Locate the cell with the specified text and output its (x, y) center coordinate. 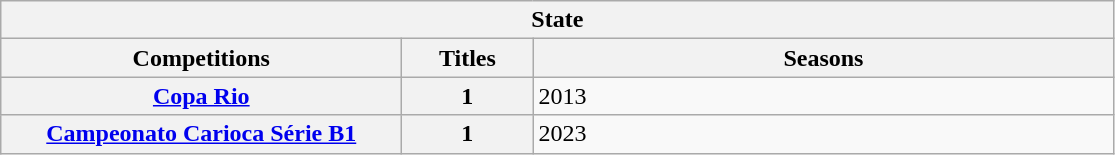
Titles (468, 58)
State (558, 20)
2023 (824, 134)
Competitions (202, 58)
2013 (824, 96)
Copa Rio (202, 96)
Seasons (824, 58)
Campeonato Carioca Série B1 (202, 134)
